Scan for the cell matching the given text and deliver its [x, y] coordinate at center. 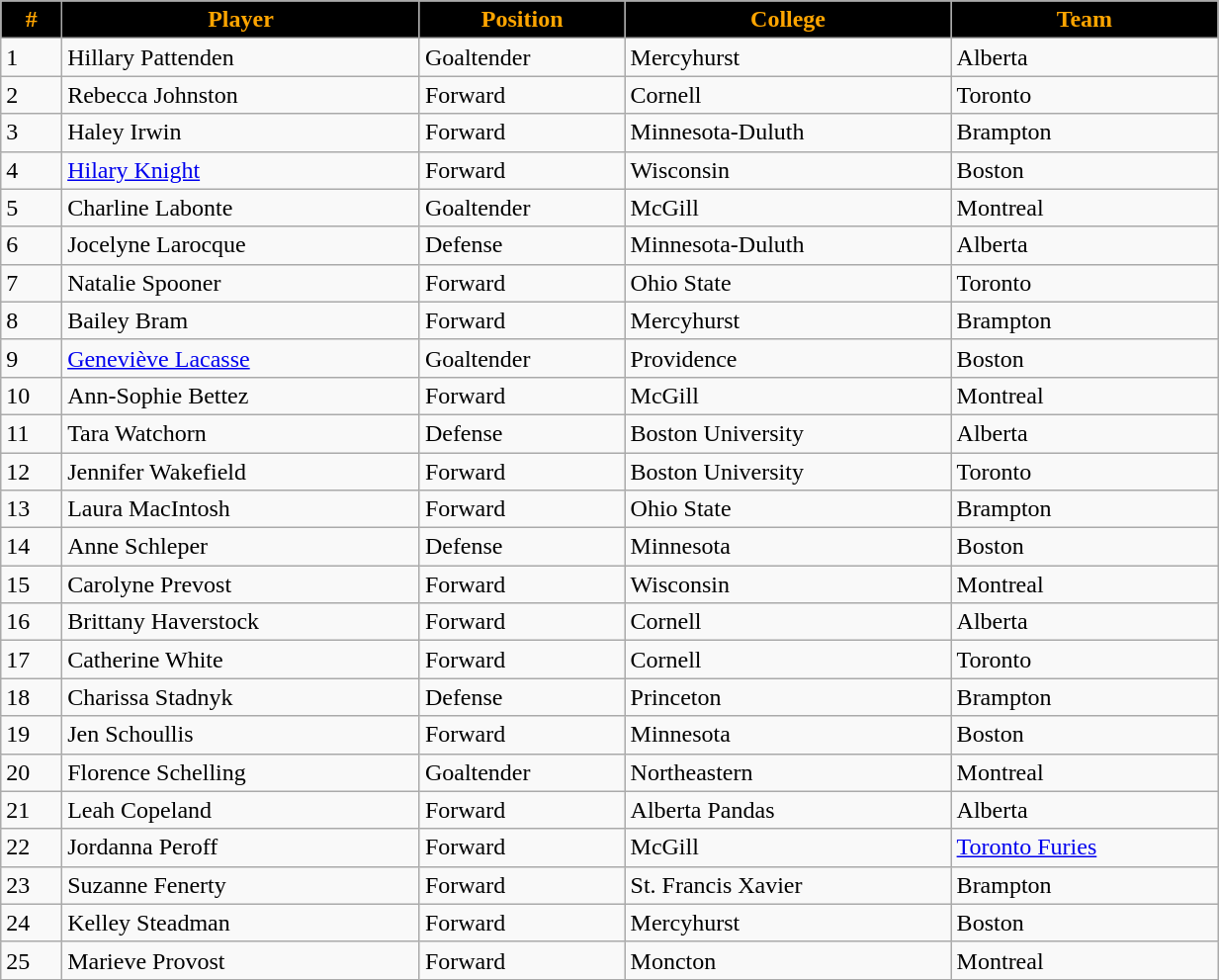
Charline Labonte [241, 208]
Haley Irwin [241, 133]
Jennifer Wakefield [241, 472]
15 [32, 584]
24 [32, 923]
6 [32, 245]
17 [32, 660]
Team [1085, 20]
Kelley Steadman [241, 923]
Toronto Furies [1085, 847]
11 [32, 433]
19 [32, 735]
25 [32, 960]
College [788, 20]
2 [32, 95]
# [32, 20]
Jocelyne Larocque [241, 245]
4 [32, 170]
Suzanne Fenerty [241, 885]
Geneviève Lacasse [241, 358]
Anne Schleper [241, 547]
Tara Watchorn [241, 433]
Leah Copeland [241, 810]
Moncton [788, 960]
Florence Schelling [241, 772]
13 [32, 509]
Northeastern [788, 772]
Alberta Pandas [788, 810]
18 [32, 697]
10 [32, 396]
23 [32, 885]
21 [32, 810]
Laura MacIntosh [241, 509]
Princeton [788, 697]
Carolyne Prevost [241, 584]
Rebecca Johnston [241, 95]
St. Francis Xavier [788, 885]
Providence [788, 358]
Hillary Pattenden [241, 57]
22 [32, 847]
1 [32, 57]
Catherine White [241, 660]
5 [32, 208]
Hilary Knight [241, 170]
Ann-Sophie Bettez [241, 396]
Position [522, 20]
7 [32, 283]
Jordanna Peroff [241, 847]
14 [32, 547]
Bailey Bram [241, 320]
20 [32, 772]
3 [32, 133]
Player [241, 20]
8 [32, 320]
12 [32, 472]
Jen Schoullis [241, 735]
Natalie Spooner [241, 283]
9 [32, 358]
Marieve Provost [241, 960]
Charissa Stadnyk [241, 697]
16 [32, 622]
Brittany Haverstock [241, 622]
